Detect which cell encompasses the target text, then output its (x, y) center coordinate. 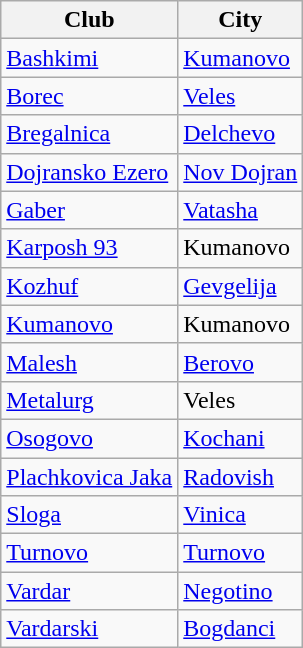
Vatasha (240, 210)
Plachkovica Jaka (90, 477)
Negotino (240, 591)
Karposh 93 (90, 248)
Borec (90, 96)
Club (90, 20)
Gaber (90, 210)
Sloga (90, 515)
Delchevo (240, 134)
Osogovo (90, 438)
Dojransko Ezero (90, 172)
Metalurg (90, 400)
Vinica (240, 515)
Vardarski (90, 629)
Radovish (240, 477)
Nov Dojran (240, 172)
Bashkimi (90, 58)
Vardar (90, 591)
Gevgelija (240, 286)
Malesh (90, 362)
City (240, 20)
Berovo (240, 362)
Bogdanci (240, 629)
Bregalnica (90, 134)
Kochani (240, 438)
Kozhuf (90, 286)
